Return the [X, Y] coordinate for the center point of the cell that contains the specified text.  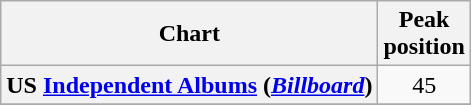
Peakposition [424, 34]
Chart [190, 34]
US Independent Albums (Billboard) [190, 85]
45 [424, 85]
